Provide the [X, Y] coordinate of the cell's center where the given text is located.  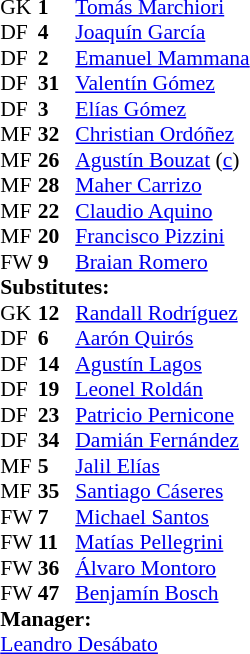
4 [57, 33]
Agustín Bouzat (c) [162, 160]
6 [57, 339]
35 [57, 491]
7 [57, 517]
Matías Pellegrini [162, 543]
23 [57, 415]
Maher Carrizo [162, 185]
47 [57, 593]
19 [57, 389]
5 [57, 466]
Francisco Pizzini [162, 237]
36 [57, 568]
Aarón Quirós [162, 339]
GK [19, 313]
20 [57, 237]
26 [57, 160]
14 [57, 364]
28 [57, 185]
Álvaro Montoro [162, 568]
Agustín Lagos [162, 364]
12 [57, 313]
Jalil Elías [162, 466]
11 [57, 543]
Joaquín García [162, 33]
Michael Santos [162, 517]
Christian Ordóñez [162, 135]
Substitutes: [124, 287]
Santiago Cáseres [162, 491]
Emanuel Mammana [162, 58]
Manager: [124, 619]
Damián Fernández [162, 441]
Randall Rodríguez [162, 313]
Claudio Aquino [162, 211]
31 [57, 83]
Valentín Gómez [162, 83]
Leonel Roldán [162, 389]
2 [57, 58]
9 [57, 262]
22 [57, 211]
3 [57, 109]
Elías Gómez [162, 109]
Patricio Pernicone [162, 415]
Benjamín Bosch [162, 593]
32 [57, 135]
Braian Romero [162, 262]
34 [57, 441]
